Identify which cell holds the provided text, then report its (x, y) central coordinate. 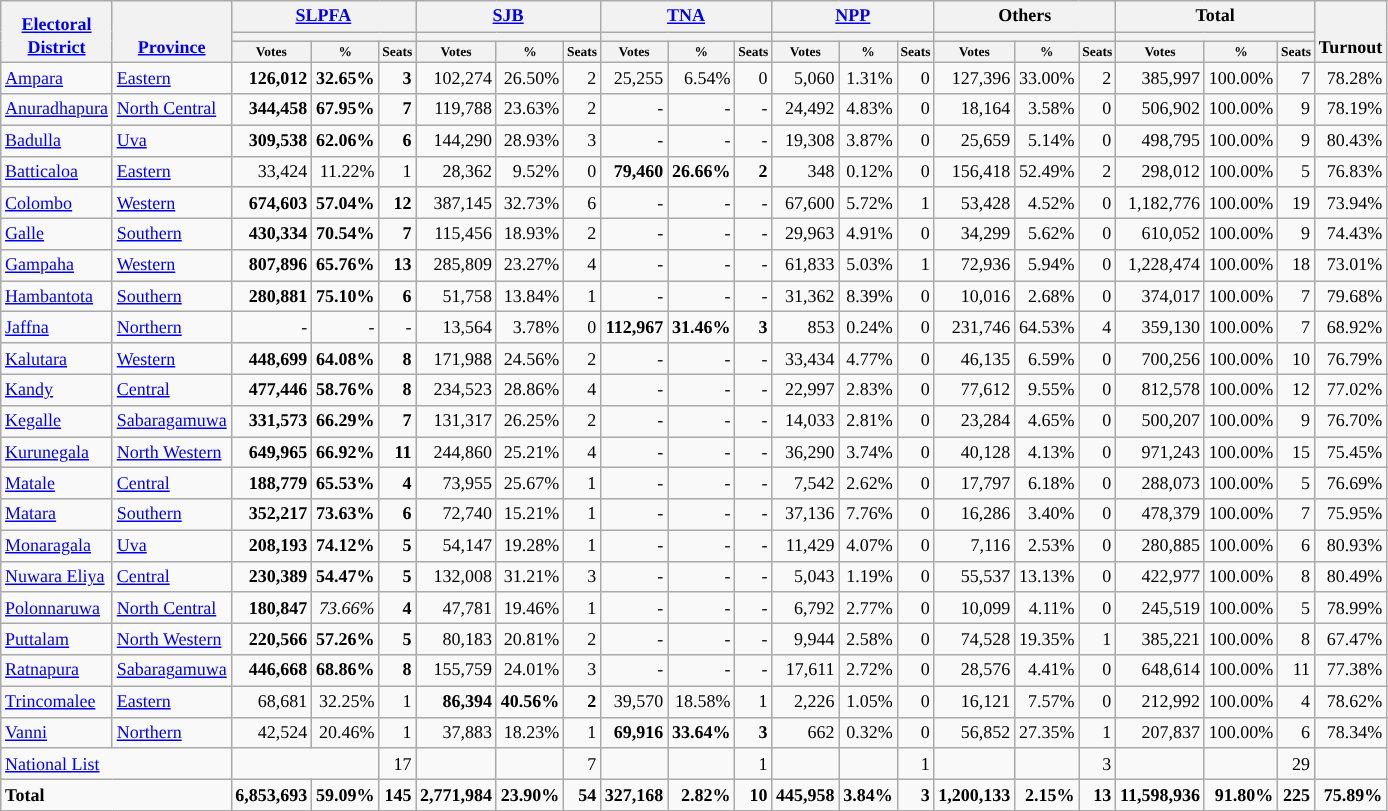
75.45% (1350, 452)
75.10% (346, 296)
13.13% (1047, 576)
102,274 (456, 78)
3.40% (1047, 514)
70.54% (346, 234)
Trincomalee (57, 702)
Turnout (1350, 32)
68.92% (1350, 328)
20.46% (346, 732)
18.93% (530, 234)
6.18% (1047, 484)
9.55% (1047, 390)
156,418 (974, 172)
54 (582, 794)
Polonnaruwa (57, 608)
Anuradhapura (57, 110)
387,145 (456, 202)
2,226 (806, 702)
126,012 (272, 78)
4.13% (1047, 452)
67,600 (806, 202)
5.94% (1047, 266)
Kegalle (57, 420)
18 (1296, 266)
SLPFA (324, 16)
67.95% (346, 110)
SJB (508, 16)
5.03% (868, 266)
19 (1296, 202)
7.76% (868, 514)
5,060 (806, 78)
73.94% (1350, 202)
2.62% (868, 484)
56,852 (974, 732)
76.70% (1350, 420)
Ampara (57, 78)
119,788 (456, 110)
1,182,776 (1160, 202)
79.68% (1350, 296)
2.82% (702, 794)
280,881 (272, 296)
4.52% (1047, 202)
Nuwara Eliya (57, 576)
79,460 (634, 172)
16,286 (974, 514)
16,121 (974, 702)
3.78% (530, 328)
76.69% (1350, 484)
Hambantota (57, 296)
2.68% (1047, 296)
6,792 (806, 608)
75.95% (1350, 514)
11.22% (346, 172)
309,538 (272, 140)
225 (1296, 794)
31.21% (530, 576)
61,833 (806, 266)
47,781 (456, 608)
7,542 (806, 484)
171,988 (456, 358)
348 (806, 172)
57.26% (346, 640)
17,611 (806, 670)
18.58% (702, 702)
2.15% (1047, 794)
15.21% (530, 514)
19.35% (1047, 640)
26.50% (530, 78)
3.74% (868, 452)
76.83% (1350, 172)
26.25% (530, 420)
385,997 (1160, 78)
25,255 (634, 78)
64.53% (1047, 328)
23.63% (530, 110)
Province (172, 32)
1,228,474 (1160, 266)
478,379 (1160, 514)
31,362 (806, 296)
7,116 (974, 546)
74.12% (346, 546)
66.92% (346, 452)
448,699 (272, 358)
6.59% (1047, 358)
2.53% (1047, 546)
477,446 (272, 390)
National List (116, 764)
27.35% (1047, 732)
69,916 (634, 732)
18.23% (530, 732)
20.81% (530, 640)
144,290 (456, 140)
33,434 (806, 358)
971,243 (1160, 452)
51,758 (456, 296)
TNA (686, 16)
18,164 (974, 110)
32.25% (346, 702)
32.65% (346, 78)
2.81% (868, 420)
73.63% (346, 514)
155,759 (456, 670)
24.01% (530, 670)
Matale (57, 484)
649,965 (272, 452)
75.89% (1350, 794)
78.19% (1350, 110)
6.54% (702, 78)
2,771,984 (456, 794)
37,136 (806, 514)
674,603 (272, 202)
700,256 (1160, 358)
352,217 (272, 514)
220,566 (272, 640)
4.83% (868, 110)
0.12% (868, 172)
188,779 (272, 484)
59.09% (346, 794)
54.47% (346, 576)
13,564 (456, 328)
Monaragala (57, 546)
NPP (853, 16)
207,837 (1160, 732)
15 (1296, 452)
78.99% (1350, 608)
385,221 (1160, 640)
62.06% (346, 140)
23.90% (530, 794)
610,052 (1160, 234)
2.83% (868, 390)
9,944 (806, 640)
5.14% (1047, 140)
1,200,133 (974, 794)
86,394 (456, 702)
1.19% (868, 576)
28,576 (974, 670)
17 (398, 764)
77.02% (1350, 390)
52.49% (1047, 172)
446,668 (272, 670)
28,362 (456, 172)
74,528 (974, 640)
31.46% (702, 328)
23.27% (530, 266)
24.56% (530, 358)
36,290 (806, 452)
Others (1025, 16)
Badulla (57, 140)
344,458 (272, 110)
5.72% (868, 202)
498,795 (1160, 140)
331,573 (272, 420)
80.93% (1350, 546)
1.31% (868, 78)
0.32% (868, 732)
29 (1296, 764)
285,809 (456, 266)
2.72% (868, 670)
78.34% (1350, 732)
11,598,936 (1160, 794)
132,008 (456, 576)
422,977 (1160, 576)
288,073 (1160, 484)
Galle (57, 234)
67.47% (1350, 640)
55,537 (974, 576)
13.84% (530, 296)
25.67% (530, 484)
4.11% (1047, 608)
58.76% (346, 390)
32.73% (530, 202)
53,428 (974, 202)
73,955 (456, 484)
73.66% (346, 608)
298,012 (1160, 172)
245,519 (1160, 608)
80,183 (456, 640)
33.64% (702, 732)
3.84% (868, 794)
Puttalam (57, 640)
54,147 (456, 546)
807,896 (272, 266)
Ratnapura (57, 670)
180,847 (272, 608)
40.56% (530, 702)
24,492 (806, 110)
65.76% (346, 266)
9.52% (530, 172)
78.62% (1350, 702)
34,299 (974, 234)
1.05% (868, 702)
74.43% (1350, 234)
Vanni (57, 732)
40,128 (974, 452)
33.00% (1047, 78)
Kandy (57, 390)
Kalutara (57, 358)
78.28% (1350, 78)
4.07% (868, 546)
17,797 (974, 484)
5.62% (1047, 234)
Batticaloa (57, 172)
33,424 (272, 172)
327,168 (634, 794)
359,130 (1160, 328)
6,853,693 (272, 794)
68,681 (272, 702)
4.41% (1047, 670)
0.24% (868, 328)
445,958 (806, 794)
280,885 (1160, 546)
131,317 (456, 420)
4.77% (868, 358)
7.57% (1047, 702)
4.91% (868, 234)
Kurunegala (57, 452)
72,936 (974, 266)
37,883 (456, 732)
28.93% (530, 140)
374,017 (1160, 296)
853 (806, 328)
29,963 (806, 234)
231,746 (974, 328)
208,193 (272, 546)
73.01% (1350, 266)
46,135 (974, 358)
68.86% (346, 670)
14,033 (806, 420)
64.08% (346, 358)
430,334 (272, 234)
4.65% (1047, 420)
2.77% (868, 608)
3.87% (868, 140)
80.43% (1350, 140)
ElectoralDistrict (57, 32)
57.04% (346, 202)
11,429 (806, 546)
234,523 (456, 390)
648,614 (1160, 670)
3.58% (1047, 110)
77.38% (1350, 670)
212,992 (1160, 702)
8.39% (868, 296)
91.80% (1240, 794)
812,578 (1160, 390)
22,997 (806, 390)
Matara (57, 514)
127,396 (974, 78)
Jaffna (57, 328)
115,456 (456, 234)
Gampaha (57, 266)
500,207 (1160, 420)
26.66% (702, 172)
662 (806, 732)
25.21% (530, 452)
80.49% (1350, 576)
10,099 (974, 608)
42,524 (272, 732)
145 (398, 794)
19.46% (530, 608)
28.86% (530, 390)
65.53% (346, 484)
112,967 (634, 328)
76.79% (1350, 358)
230,389 (272, 576)
66.29% (346, 420)
19.28% (530, 546)
77,612 (974, 390)
19,308 (806, 140)
23,284 (974, 420)
2.58% (868, 640)
72,740 (456, 514)
5,043 (806, 576)
39,570 (634, 702)
Colombo (57, 202)
244,860 (456, 452)
506,902 (1160, 110)
10,016 (974, 296)
25,659 (974, 140)
